Search for the cell housing the specified text and yield its (x, y) center coordinate. 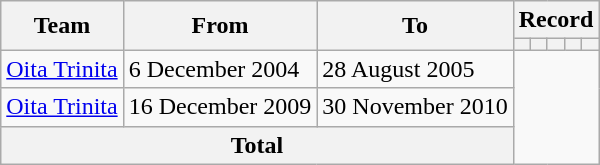
6 December 2004 (220, 69)
28 August 2005 (415, 69)
30 November 2010 (415, 107)
Total (257, 145)
16 December 2009 (220, 107)
Record (556, 20)
From (220, 26)
Team (62, 26)
To (415, 26)
